Output the [X, Y] coordinate of the center of the cell containing the given text.  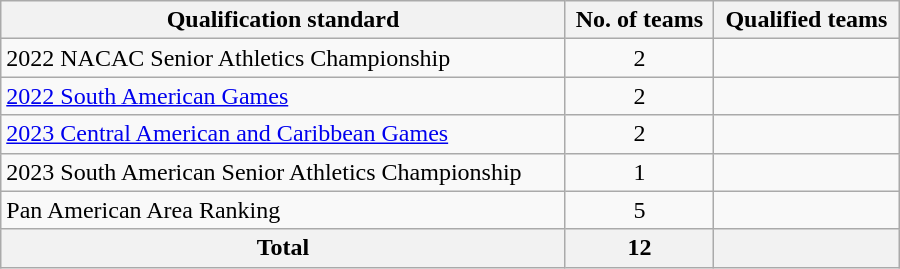
12 [639, 248]
Qualified teams [807, 20]
2023 Central American and Caribbean Games [283, 134]
1 [639, 172]
Total [283, 248]
2022 South American Games [283, 96]
5 [639, 210]
No. of teams [639, 20]
2023 South American Senior Athletics Championship [283, 172]
2022 NACAC Senior Athletics Championship [283, 58]
Qualification standard [283, 20]
Pan American Area Ranking [283, 210]
